Find where the given text appears and provide that cell's center as [X, Y] coordinate. 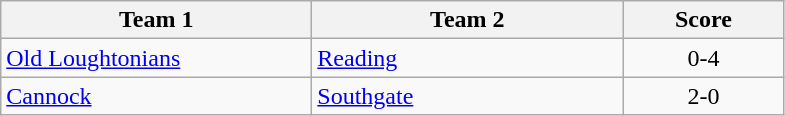
Southgate [468, 96]
Old Loughtonians [156, 58]
0-4 [704, 58]
2-0 [704, 96]
Score [704, 20]
Reading [468, 58]
Team 1 [156, 20]
Team 2 [468, 20]
Cannock [156, 96]
